Determine the [X, Y] coordinate at the center of the cell enclosing the given text.  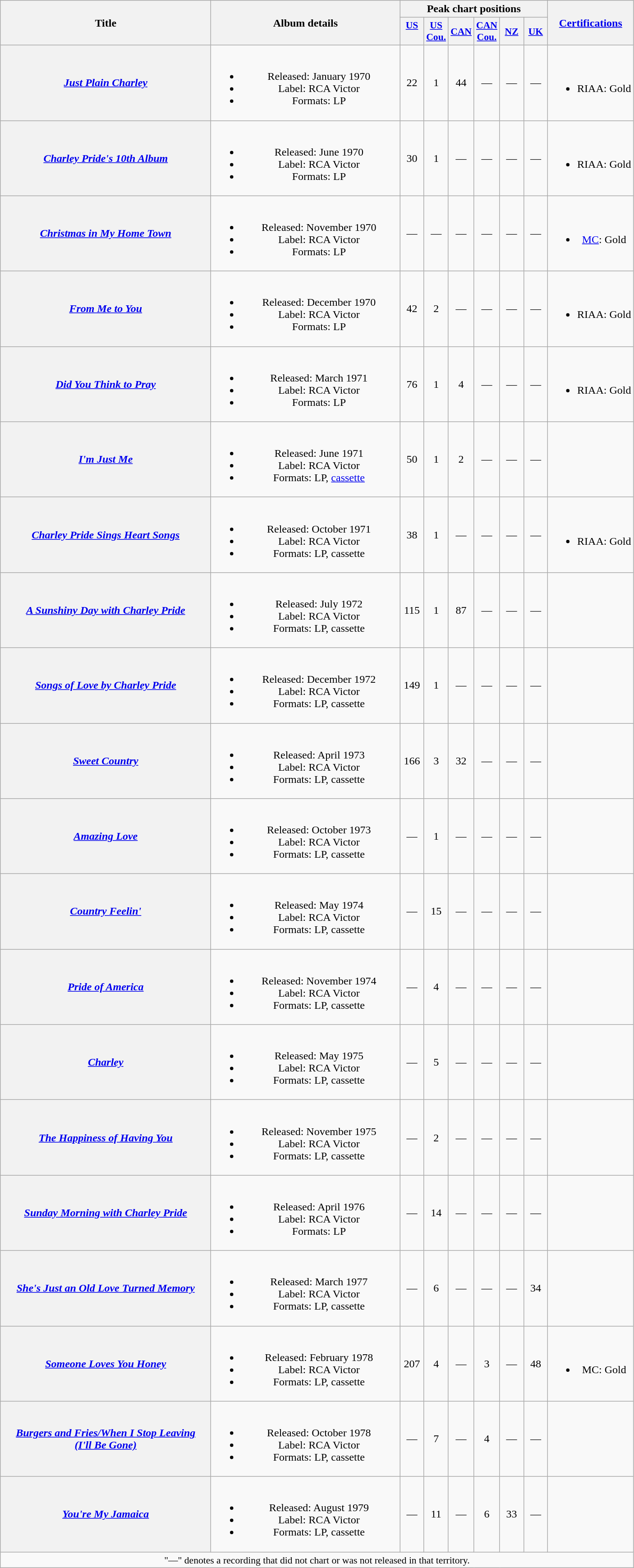
Released: December 1972Label: RCA VictorFormats: LP, cassette [306, 685]
11 [436, 1514]
Released: October 1971Label: RCA VictorFormats: LP, cassette [306, 535]
30 [412, 158]
CAN [461, 32]
Album details [306, 23]
I'm Just Me [106, 459]
Released: February 1978Label: RCA VictorFormats: LP, cassette [306, 1364]
Released: November 1975Label: RCA VictorFormats: LP, cassette [306, 1137]
Charley Pride's 10th Album [106, 158]
NZ [511, 32]
Christmas in My Home Town [106, 234]
Pride of America [106, 987]
Released: October 1973Label: RCA VictorFormats: LP, cassette [306, 836]
Songs of Love by Charley Pride [106, 685]
Released: November 1974Label: RCA VictorFormats: LP, cassette [306, 987]
Released: March 1977Label: RCA VictorFormats: LP, cassette [306, 1288]
Released: June 1970Label: RCA VictorFormats: LP [306, 158]
Released: August 1979Label: RCA VictorFormats: LP, cassette [306, 1514]
149 [412, 685]
33 [511, 1514]
7 [436, 1439]
Sunday Morning with Charley Pride [106, 1213]
The Happiness of Having You [106, 1137]
Charley [106, 1062]
15 [436, 912]
Charley Pride Sings Heart Songs [106, 535]
50 [412, 459]
Released: June 1971Label: RCA VictorFormats: LP, cassette [306, 459]
"—" denotes a recording that did not chart or was not released in that territory. [317, 1560]
44 [461, 83]
34 [536, 1288]
UK [536, 32]
Certifications [591, 23]
48 [536, 1364]
87 [461, 610]
Released: December 1970Label: RCA VictorFormats: LP [306, 308]
Released: March 1971Label: RCA VictorFormats: LP [306, 384]
166 [412, 761]
You're My Jamaica [106, 1514]
Released: May 1974Label: RCA VictorFormats: LP, cassette [306, 912]
USCou. [436, 32]
Peak chart positions [474, 9]
She's Just an Old Love Turned Memory [106, 1288]
Released: April 1976Label: RCA VictorFormats: LP [306, 1213]
Burgers and Fries/When I Stop Leaving(I'll Be Gone) [106, 1439]
14 [436, 1213]
42 [412, 308]
22 [412, 83]
Released: January 1970Label: RCA VictorFormats: LP [306, 83]
Released: April 1973Label: RCA VictorFormats: LP, cassette [306, 761]
Someone Loves You Honey [106, 1364]
From Me to You [106, 308]
Title [106, 23]
Country Feelin' [106, 912]
76 [412, 384]
5 [436, 1062]
US [412, 32]
Released: October 1978Label: RCA VictorFormats: LP, cassette [306, 1439]
Released: May 1975Label: RCA VictorFormats: LP, cassette [306, 1062]
Did You Think to Pray [106, 384]
Released: July 1972Label: RCA VictorFormats: LP, cassette [306, 610]
Just Plain Charley [106, 83]
115 [412, 610]
32 [461, 761]
Amazing Love [106, 836]
Released: November 1970Label: RCA VictorFormats: LP [306, 234]
Sweet Country [106, 761]
CANCou. [487, 32]
A Sunshiny Day with Charley Pride [106, 610]
207 [412, 1364]
38 [412, 535]
